Locate the cell with the specified text and output its (x, y) center coordinate. 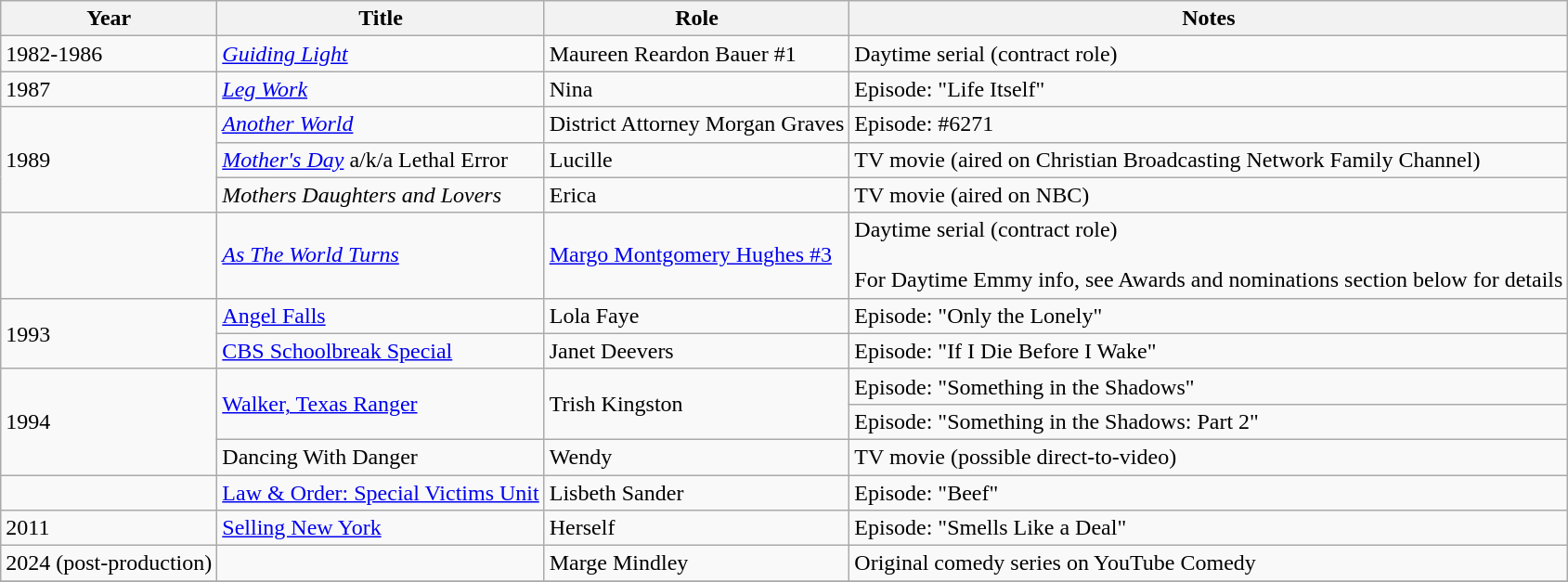
1987 (110, 89)
Lisbeth Sander (696, 493)
District Attorney Morgan Graves (696, 124)
2011 (110, 528)
Episode: "Beef" (1209, 493)
Wendy (696, 457)
As The World Turns (381, 255)
Selling New York (381, 528)
Notes (1209, 19)
Episode: "Life Itself" (1209, 89)
Herself (696, 528)
1989 (110, 160)
TV movie (aired on NBC) (1209, 195)
Episode: "Only the Lonely" (1209, 316)
Erica (696, 195)
Janet Deevers (696, 351)
Daytime serial (contract role)For Daytime Emmy info, see Awards and nominations section below for details (1209, 255)
Trish Kingston (696, 404)
Year (110, 19)
Mothers Daughters and Lovers (381, 195)
CBS Schoolbreak Special (381, 351)
2024 (post-production) (110, 563)
Episode: #6271 (1209, 124)
Episode: "Something in the Shadows: Part 2" (1209, 421)
Marge Mindley (696, 563)
Daytime serial (contract role) (1209, 54)
Role (696, 19)
Episode: "Something in the Shadows" (1209, 386)
Episode: "Smells Like a Deal" (1209, 528)
1982-1986 (110, 54)
Original comedy series on YouTube Comedy (1209, 563)
Margo Montgomery Hughes #3 (696, 255)
Another World (381, 124)
Nina (696, 89)
Lola Faye (696, 316)
TV movie (possible direct-to-video) (1209, 457)
Lucille (696, 160)
1993 (110, 333)
Episode: "If I Die Before I Wake" (1209, 351)
Angel Falls (381, 316)
TV movie (aired on Christian Broadcasting Network Family Channel) (1209, 160)
Mother's Day a/k/a Lethal Error (381, 160)
Leg Work (381, 89)
Title (381, 19)
Walker, Texas Ranger (381, 404)
1994 (110, 421)
Dancing With Danger (381, 457)
Maureen Reardon Bauer #1 (696, 54)
Law & Order: Special Victims Unit (381, 493)
Guiding Light (381, 54)
